Extract the [x, y] coordinate from the center of the cell holding the provided text.  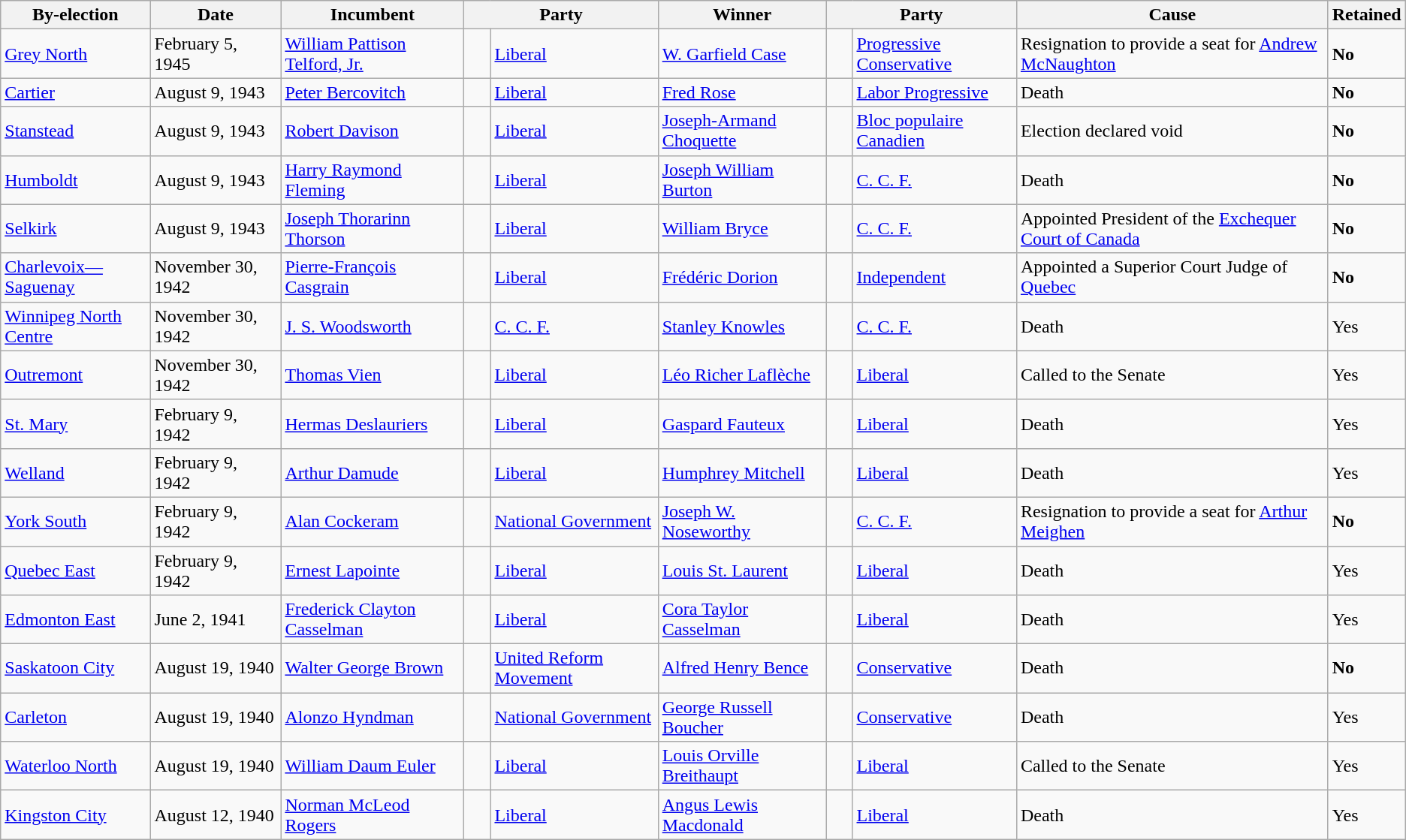
August 12, 1940 [216, 815]
Joseph W. Noseworthy [742, 521]
Stanstead [75, 131]
Incumbent [373, 15]
By-election [75, 15]
Cause [1172, 15]
Cora Taylor Casselman [742, 620]
Edmonton East [75, 620]
Waterloo North [75, 766]
Ernest Lapointe [373, 571]
Selkirk [75, 228]
Norman McLeod Rogers [373, 815]
Joseph Thorarinn Thorson [373, 228]
William Daum Euler [373, 766]
Labor Progressive [934, 92]
Humboldt [75, 180]
Frédéric Dorion [742, 278]
Carleton [75, 718]
J. S. Woodsworth [373, 326]
Léo Richer Laflèche [742, 375]
Humphrey Mitchell [742, 473]
Joseph-Armand Choquette [742, 131]
Kingston City [75, 815]
Peter Bercovitch [373, 92]
Thomas Vien [373, 375]
Gaspard Fauteux [742, 423]
Welland [75, 473]
George Russell Boucher [742, 718]
Alan Cockeram [373, 521]
Louis St. Laurent [742, 571]
Cartier [75, 92]
Louis Orville Breithaupt [742, 766]
William Pattison Telford, Jr. [373, 54]
Angus Lewis Macdonald [742, 815]
W. Garfield Case [742, 54]
York South [75, 521]
Winner [742, 15]
Charlevoix—Saguenay [75, 278]
St. Mary [75, 423]
William Bryce [742, 228]
Saskatoon City [75, 668]
Walter George Brown [373, 668]
Joseph William Burton [742, 180]
Arthur Damude [373, 473]
Alfred Henry Bence [742, 668]
Quebec East [75, 571]
Date [216, 15]
Stanley Knowles [742, 326]
Resignation to provide a seat for Andrew McNaughton [1172, 54]
February 5, 1945 [216, 54]
Harry Raymond Fleming [373, 180]
Outremont [75, 375]
Hermas Deslauriers [373, 423]
Alonzo Hyndman [373, 718]
United Reform Movement [574, 668]
Pierre-François Casgrain [373, 278]
Robert Davison [373, 131]
Winnipeg North Centre [75, 326]
Appointed a Superior Court Judge of Quebec [1172, 278]
Election declared void [1172, 131]
Retained [1367, 15]
Progressive Conservative [934, 54]
June 2, 1941 [216, 620]
Appointed President of the Exchequer Court of Canada [1172, 228]
Bloc populaire Canadien [934, 131]
Grey North [75, 54]
Fred Rose [742, 92]
Resignation to provide a seat for Arthur Meighen [1172, 521]
Frederick Clayton Casselman [373, 620]
Independent [934, 278]
